Capture the cell that displays the provided text and extract its [x, y] central coordinate. 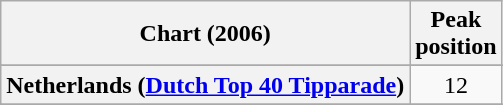
Peakposition [456, 34]
Chart (2006) [206, 34]
Netherlands (Dutch Top 40 Tipparade) [206, 85]
12 [456, 85]
